Find where the given text appears and provide that cell's center as (X, Y) coordinate. 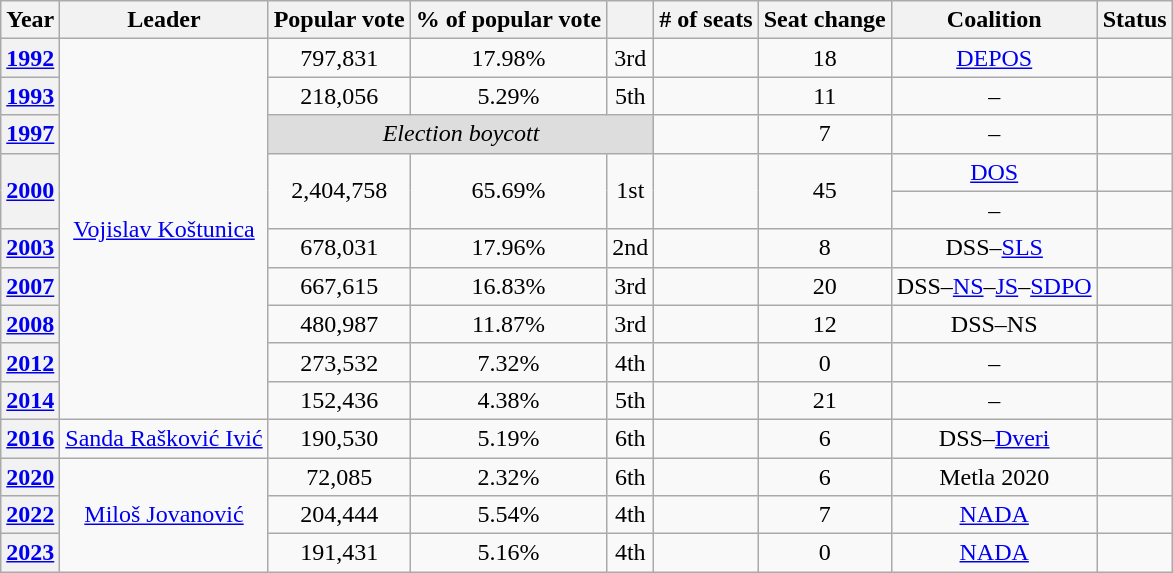
Metla 2020 (994, 477)
Sanda Rašković Ivić (164, 438)
20 (824, 286)
16.83% (508, 286)
11 (824, 96)
191,431 (339, 553)
2003 (30, 248)
678,031 (339, 248)
480,987 (339, 324)
12 (824, 324)
Year (30, 20)
65.69% (508, 191)
72,085 (339, 477)
Leader (164, 20)
45 (824, 191)
2nd (630, 248)
DSS–Dveri (994, 438)
2023 (30, 553)
Seat change (824, 20)
Status (1134, 20)
5.16% (508, 553)
# of seats (706, 20)
DSS–NS–JS–SDPO (994, 286)
2022 (30, 515)
Popular vote (339, 20)
Vojislav Koštunica (164, 230)
Election boycott (461, 134)
1993 (30, 96)
DOS (994, 172)
2012 (30, 362)
DEPOS (994, 58)
17.98% (508, 58)
Miloš Jovanović (164, 515)
2000 (30, 191)
1997 (30, 134)
1st (630, 191)
5.54% (508, 515)
273,532 (339, 362)
190,530 (339, 438)
5.19% (508, 438)
7.32% (508, 362)
218,056 (339, 96)
2016 (30, 438)
797,831 (339, 58)
21 (824, 400)
8 (824, 248)
204,444 (339, 515)
2007 (30, 286)
152,436 (339, 400)
2020 (30, 477)
2.32% (508, 477)
% of popular vote (508, 20)
4.38% (508, 400)
18 (824, 58)
DSS–NS (994, 324)
2014 (30, 400)
Coalition (994, 20)
DSS–SLS (994, 248)
2,404,758 (339, 191)
11.87% (508, 324)
2008 (30, 324)
5.29% (508, 96)
667,615 (339, 286)
1992 (30, 58)
17.96% (508, 248)
